Determine the (x, y) coordinate at the center of the cell enclosing the given text.  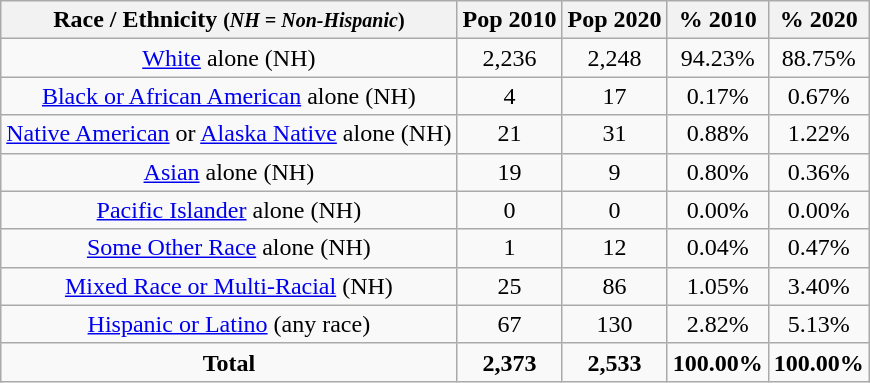
Black or African American alone (NH) (229, 96)
1.05% (718, 286)
Hispanic or Latino (any race) (229, 324)
88.75% (818, 58)
5.13% (818, 324)
1.22% (818, 134)
Some Other Race alone (NH) (229, 248)
% 2010 (718, 20)
4 (510, 96)
17 (614, 96)
0.17% (718, 96)
86 (614, 286)
1 (510, 248)
White alone (NH) (229, 58)
Pacific Islander alone (NH) (229, 210)
21 (510, 134)
2,373 (510, 362)
Total (229, 362)
12 (614, 248)
0.47% (818, 248)
2,236 (510, 58)
2,248 (614, 58)
0.67% (818, 96)
67 (510, 324)
Native American or Alaska Native alone (NH) (229, 134)
0.88% (718, 134)
3.40% (818, 286)
19 (510, 172)
2.82% (718, 324)
% 2020 (818, 20)
25 (510, 286)
Mixed Race or Multi-Racial (NH) (229, 286)
94.23% (718, 58)
0.36% (818, 172)
31 (614, 134)
2,533 (614, 362)
Asian alone (NH) (229, 172)
0.04% (718, 248)
Pop 2010 (510, 20)
Race / Ethnicity (NH = Non-Hispanic) (229, 20)
130 (614, 324)
0.80% (718, 172)
Pop 2020 (614, 20)
9 (614, 172)
